From the cell containing the given text, extract its center point as (x, y) coordinate. 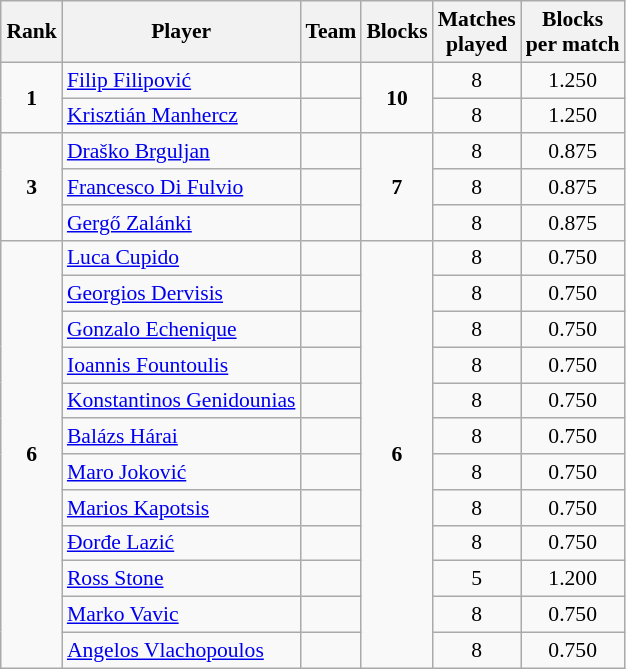
Ioannis Fountoulis (182, 365)
Blocksper match (573, 32)
Matchesplayed (477, 32)
Player (182, 32)
Francesco Di Fulvio (182, 187)
Rank (32, 32)
Angelos Vlachopoulos (182, 650)
7 (396, 188)
Krisztián Manhercz (182, 116)
Filip Filipović (182, 80)
5 (477, 579)
10 (396, 98)
3 (32, 188)
Konstantinos Genidounias (182, 401)
Marios Kapotsis (182, 508)
Blocks (396, 32)
Balázs Hárai (182, 437)
Đorđe Lazić (182, 543)
Team (330, 32)
1.200 (573, 579)
1 (32, 98)
Marko Vavic (182, 615)
Maro Joković (182, 472)
Gonzalo Echenique (182, 330)
Ross Stone (182, 579)
Gergő Zalánki (182, 223)
Georgios Dervisis (182, 294)
Draško Brguljan (182, 152)
Luca Cupido (182, 258)
